Find where the given text appears and provide that cell's center as [X, Y] coordinate. 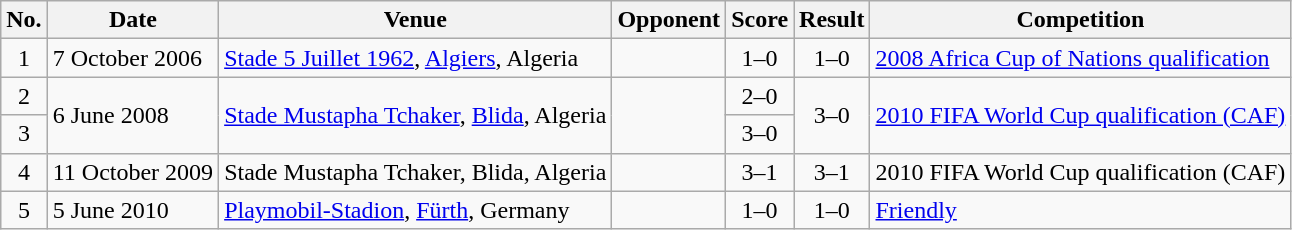
1 [24, 58]
6 June 2008 [132, 115]
Venue [416, 20]
Result [832, 20]
Playmobil-Stadion, Fürth, Germany [416, 210]
5 [24, 210]
Friendly [1080, 210]
2 [24, 96]
Score [760, 20]
5 June 2010 [132, 210]
2–0 [760, 96]
3 [24, 134]
Competition [1080, 20]
2008 Africa Cup of Nations qualification [1080, 58]
7 October 2006 [132, 58]
Stade 5 Juillet 1962, Algiers, Algeria [416, 58]
No. [24, 20]
11 October 2009 [132, 172]
4 [24, 172]
Date [132, 20]
Opponent [669, 20]
